Identify which cell holds the provided text, then report its [x, y] central coordinate. 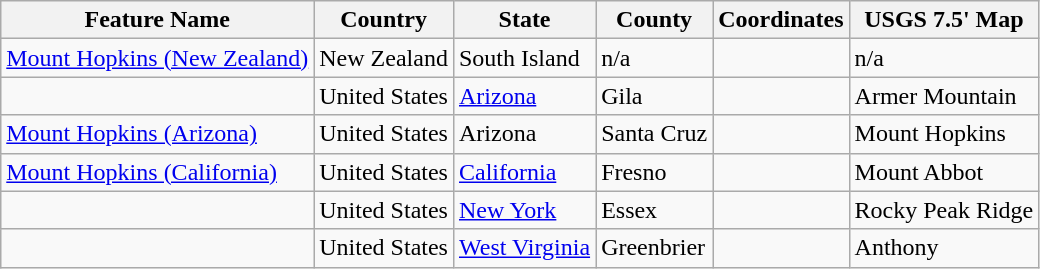
Mount Hopkins (New Zealand) [158, 58]
County [654, 20]
State [524, 20]
Greenbrier [654, 248]
Mount Hopkins (Arizona) [158, 134]
Gila [654, 96]
Armer Mountain [944, 96]
Mount Hopkins (California) [158, 172]
New York [524, 210]
South Island [524, 58]
Anthony [944, 248]
Mount Abbot [944, 172]
Country [384, 20]
USGS 7.5' Map [944, 20]
Santa Cruz [654, 134]
Coordinates [781, 20]
New Zealand [384, 58]
Mount Hopkins [944, 134]
Essex [654, 210]
Feature Name [158, 20]
West Virginia [524, 248]
Rocky Peak Ridge [944, 210]
Fresno [654, 172]
California [524, 172]
